Output the [X, Y] coordinate of the center of the cell containing the given text.  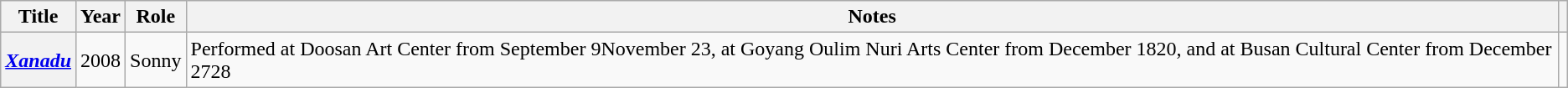
Title [39, 17]
Notes [872, 17]
Year [101, 17]
Sonny [156, 60]
Role [156, 17]
2008 [101, 60]
Xanadu [39, 60]
